Determine the [x, y] coordinate at the center of the cell enclosing the given text.  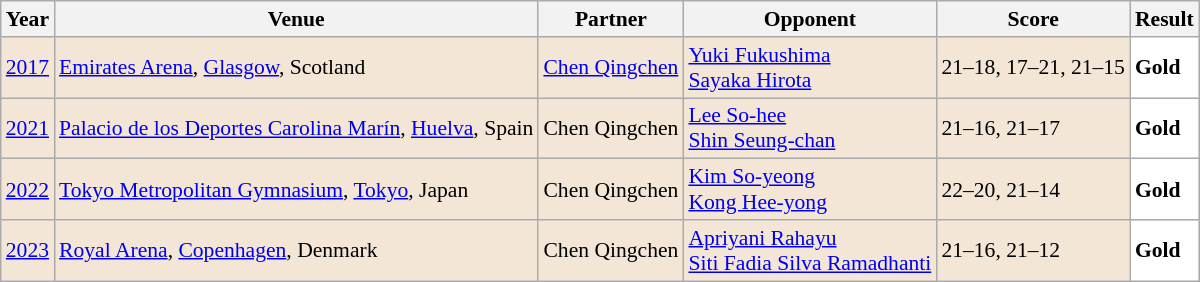
2021 [28, 128]
Kim So-yeong Kong Hee-yong [810, 190]
22–20, 21–14 [1033, 190]
Apriyani Rahayu Siti Fadia Silva Ramadhanti [810, 250]
2023 [28, 250]
Royal Arena, Copenhagen, Denmark [296, 250]
Partner [610, 19]
21–16, 21–12 [1033, 250]
21–18, 17–21, 21–15 [1033, 68]
2017 [28, 68]
Score [1033, 19]
2022 [28, 190]
21–16, 21–17 [1033, 128]
Emirates Arena, Glasgow, Scotland [296, 68]
Palacio de los Deportes Carolina Marín, Huelva, Spain [296, 128]
Year [28, 19]
Tokyo Metropolitan Gymnasium, Tokyo, Japan [296, 190]
Opponent [810, 19]
Result [1164, 19]
Venue [296, 19]
Yuki Fukushima Sayaka Hirota [810, 68]
Lee So-hee Shin Seung-chan [810, 128]
